For the text-containing cell, return its midpoint in [x, y] coordinate format. 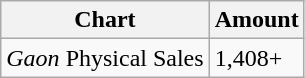
Amount [256, 20]
Chart [105, 20]
1,408+ [256, 58]
Gaon Physical Sales [105, 58]
